Capture the cell that displays the provided text and extract its [x, y] central coordinate. 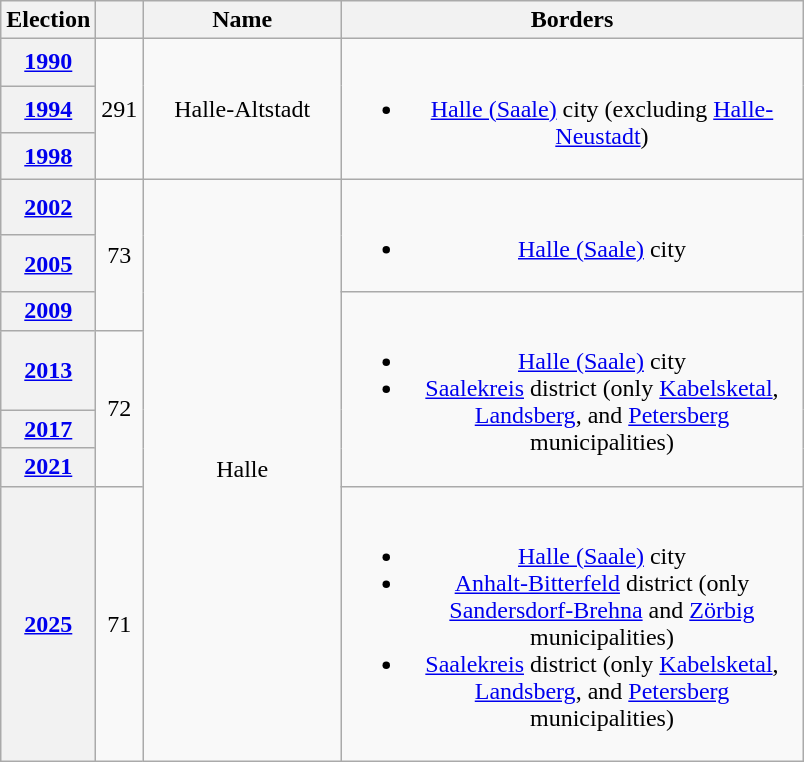
2025 [48, 624]
Name [242, 20]
71 [120, 624]
2005 [48, 264]
1990 [48, 62]
Halle (Saale) city [572, 236]
2009 [48, 311]
1994 [48, 110]
Borders [572, 20]
2002 [48, 208]
Halle (Saale) city (excluding Halle-Neustadt) [572, 109]
Election [48, 20]
2021 [48, 467]
Halle (Saale) citySaalekreis district (only Kabelsketal, Landsberg, and Petersberg municipalities) [572, 389]
291 [120, 109]
Halle-Altstadt [242, 109]
1998 [48, 156]
2013 [48, 370]
Halle [242, 470]
73 [120, 254]
72 [120, 408]
2017 [48, 429]
